Detect which cell encompasses the target text, then output its [x, y] center coordinate. 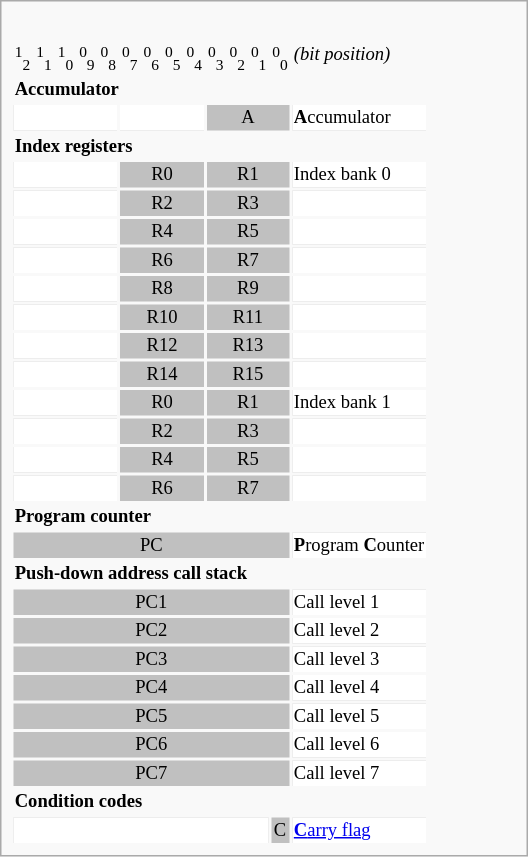
01 [258, 58]
PC [151, 546]
Index bank 1 [358, 404]
Call level 3 [358, 660]
00 [280, 58]
Push-down address call stack [220, 575]
C [280, 831]
Index registers [220, 147]
R12 [162, 347]
R8 [162, 290]
PC4 [151, 689]
Call level 5 [358, 717]
(bit position) [358, 58]
Call level 2 [358, 632]
Condition codes [220, 803]
02 [237, 58]
Call level 1 [358, 603]
Program Counter [358, 546]
PC3 [151, 660]
R9 [248, 290]
07 [130, 58]
Call level 4 [358, 689]
R15 [248, 375]
09 [87, 58]
PC2 [151, 632]
10 [65, 58]
R14 [162, 375]
Call level 7 [358, 774]
12 [22, 58]
Call level 6 [358, 746]
Program counter [220, 518]
PC5 [151, 717]
R10 [162, 318]
05 [173, 58]
PC7 [151, 774]
A [248, 119]
04 [194, 58]
R11 [248, 318]
PC1 [151, 603]
06 [151, 58]
08 [108, 58]
R13 [248, 347]
Index bank 0 [358, 176]
PC6 [151, 746]
03 [215, 58]
11 [44, 58]
Carry flag [358, 831]
